Extract the [x, y] coordinate from the center of the cell holding the provided text.  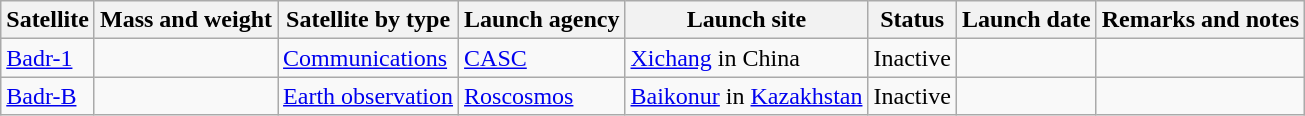
Badr-1 [48, 58]
Remarks and notes [1200, 20]
Launch date [1026, 20]
Baikonur in Kazakhstan [746, 96]
Satellite [48, 20]
Launch site [746, 20]
Satellite by type [368, 20]
Xichang in China [746, 58]
Badr-B [48, 96]
Launch agency [542, 20]
Mass and weight [186, 20]
Communications [368, 58]
CASC [542, 58]
Status [912, 20]
Earth observation [368, 96]
Roscosmos [542, 96]
